Determine the (X, Y) coordinate at the center of the cell enclosing the given text.  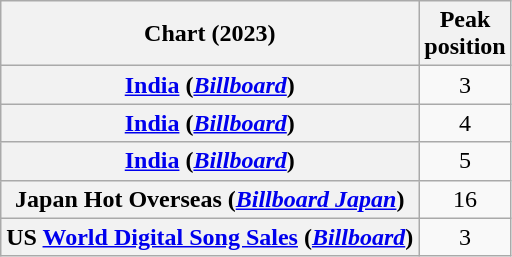
Japan Hot Overseas (Billboard Japan) (210, 199)
5 (465, 161)
4 (465, 123)
Chart (2023) (210, 34)
US World Digital Song Sales (Billboard) (210, 237)
Peakposition (465, 34)
16 (465, 199)
